Identify which cell holds the provided text, then report its (X, Y) central coordinate. 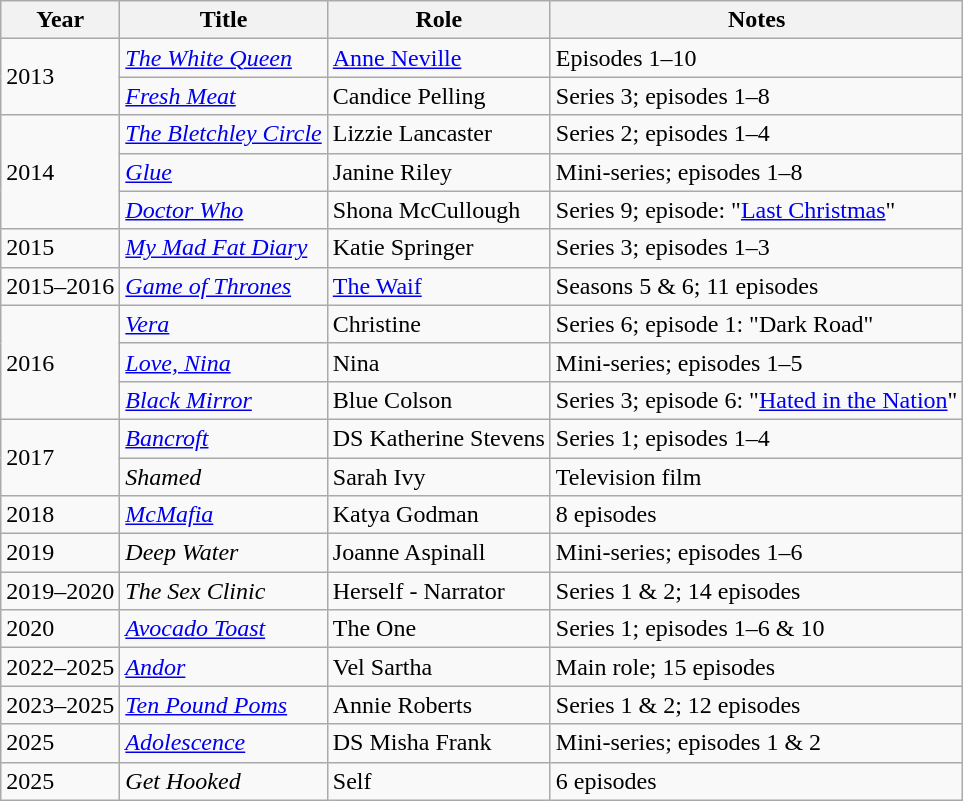
2013 (60, 77)
McMafia (224, 515)
Seasons 5 & 6; 11 episodes (756, 286)
2015 (60, 248)
Year (60, 20)
Series 1; episodes 1–4 (756, 438)
Annie Roberts (438, 705)
Avocado Toast (224, 629)
Episodes 1–10 (756, 58)
2014 (60, 172)
Deep Water (224, 553)
Love, Nina (224, 362)
2019–2020 (60, 591)
Self (438, 781)
Mini-series; episodes 1–6 (756, 553)
Shamed (224, 477)
2017 (60, 457)
Role (438, 20)
Katie Springer (438, 248)
Vel Sartha (438, 667)
Game of Thrones (224, 286)
Sarah Ivy (438, 477)
Series 3; episodes 1–3 (756, 248)
Adolescence (224, 743)
Katya Godman (438, 515)
Series 6; episode 1: "Dark Road" (756, 324)
Fresh Meat (224, 96)
Shona McCullough (438, 210)
Doctor Who (224, 210)
Lizzie Lancaster (438, 134)
Series 9; episode: "Last Christmas" (756, 210)
The One (438, 629)
Christine (438, 324)
Get Hooked (224, 781)
Series 1; episodes 1–6 & 10 (756, 629)
Black Mirror (224, 400)
The Waif (438, 286)
The Sex Clinic (224, 591)
Series 3; episodes 1–8 (756, 96)
Television film (756, 477)
Series 3; episode 6: "Hated in the Nation" (756, 400)
2020 (60, 629)
Series 1 & 2; 12 episodes (756, 705)
Title (224, 20)
The Bletchley Circle (224, 134)
Joanne Aspinall (438, 553)
Series 1 & 2; 14 episodes (756, 591)
Janine Riley (438, 172)
2019 (60, 553)
DS Katherine Stevens (438, 438)
Glue (224, 172)
2016 (60, 362)
2022–2025 (60, 667)
Notes (756, 20)
Ten Pound Poms (224, 705)
2018 (60, 515)
Series 2; episodes 1–4 (756, 134)
Herself - Narrator (438, 591)
2023–2025 (60, 705)
Candice Pelling (438, 96)
Anne Neville (438, 58)
Vera (224, 324)
Main role; 15 episodes (756, 667)
Mini-series; episodes 1 & 2 (756, 743)
6 episodes (756, 781)
2015–2016 (60, 286)
The White Queen (224, 58)
Nina (438, 362)
Blue Colson (438, 400)
Mini-series; episodes 1–5 (756, 362)
Mini-series; episodes 1–8 (756, 172)
Andor (224, 667)
Bancroft (224, 438)
8 episodes (756, 515)
My Mad Fat Diary (224, 248)
DS Misha Frank (438, 743)
